Capture the cell that displays the provided text and extract its (x, y) central coordinate. 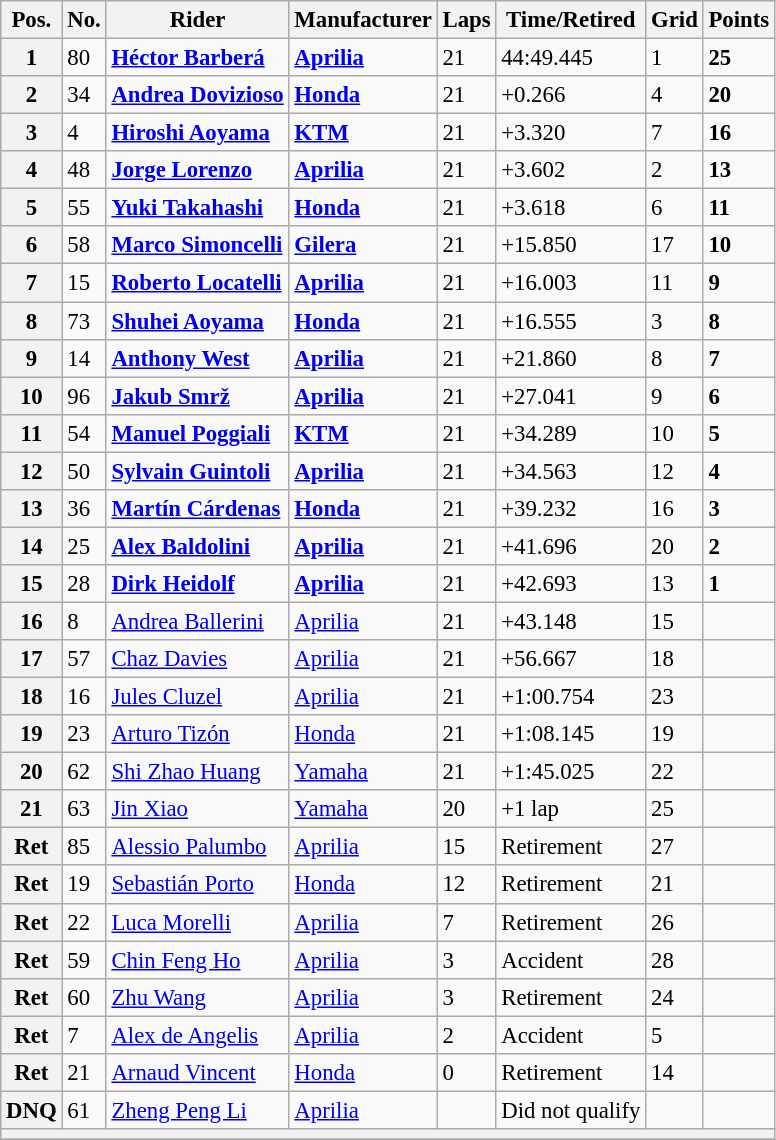
Laps (466, 20)
+34.563 (571, 471)
Zheng Peng Li (198, 1110)
Manufacturer (363, 20)
Points (738, 20)
+16.555 (571, 321)
+42.693 (571, 584)
Shuhei Aoyama (198, 321)
61 (84, 1110)
Hiroshi Aoyama (198, 133)
0 (466, 1073)
Alessio Palumbo (198, 847)
+3.618 (571, 208)
+3.602 (571, 170)
Marco Simoncelli (198, 245)
Sylvain Guintoli (198, 471)
48 (84, 170)
27 (674, 847)
Jules Cluzel (198, 697)
63 (84, 809)
Andrea Dovizioso (198, 95)
Jin Xiao (198, 809)
Yuki Takahashi (198, 208)
73 (84, 321)
+1 lap (571, 809)
Rider (198, 20)
Jakub Smrž (198, 396)
+39.232 (571, 509)
Luca Morelli (198, 922)
+34.289 (571, 433)
+43.148 (571, 621)
+1:08.145 (571, 734)
+27.041 (571, 396)
DNQ (32, 1110)
Martín Cárdenas (198, 509)
Time/Retired (571, 20)
+56.667 (571, 659)
Jorge Lorenzo (198, 170)
+15.850 (571, 245)
Héctor Barberá (198, 58)
36 (84, 509)
Andrea Ballerini (198, 621)
Zhu Wang (198, 997)
+3.320 (571, 133)
60 (84, 997)
Sebastián Porto (198, 885)
Grid (674, 20)
+0.266 (571, 95)
+16.003 (571, 283)
Pos. (32, 20)
80 (84, 58)
+41.696 (571, 546)
Anthony West (198, 358)
+1:45.025 (571, 772)
50 (84, 471)
Chaz Davies (198, 659)
57 (84, 659)
59 (84, 960)
Arturo Tizón (198, 734)
54 (84, 433)
+1:00.754 (571, 697)
Chin Feng Ho (198, 960)
96 (84, 396)
Alex Baldolini (198, 546)
No. (84, 20)
Shi Zhao Huang (198, 772)
44:49.445 (571, 58)
26 (674, 922)
Did not qualify (571, 1110)
+21.860 (571, 358)
Dirk Heidolf (198, 584)
58 (84, 245)
85 (84, 847)
34 (84, 95)
Alex de Angelis (198, 1035)
Arnaud Vincent (198, 1073)
62 (84, 772)
24 (674, 997)
Manuel Poggiali (198, 433)
Roberto Locatelli (198, 283)
Gilera (363, 245)
55 (84, 208)
